Find where the given text appears and provide that cell's center as [x, y] coordinate. 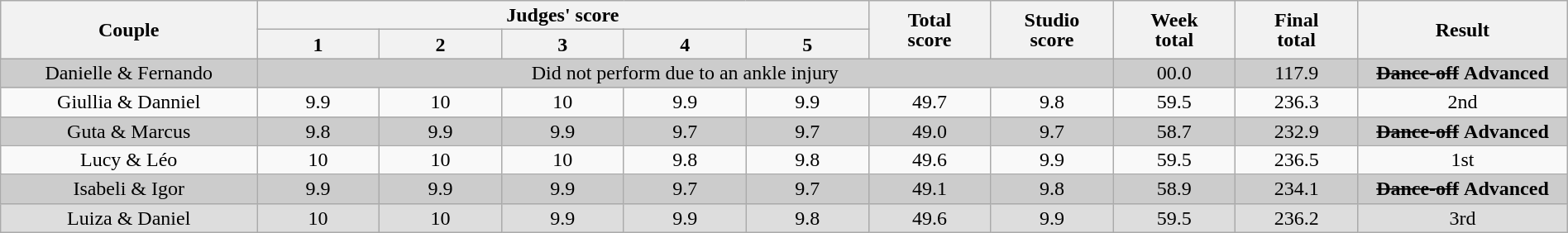
Giullia & Danniel [129, 102]
Did not perform due to an ankle injury [685, 73]
5 [807, 45]
58.7 [1174, 131]
3rd [1463, 218]
Result [1463, 30]
Danielle & Fernando [129, 73]
3 [562, 45]
236.3 [1297, 102]
4 [685, 45]
232.9 [1297, 131]
117.9 [1297, 73]
Guta & Marcus [129, 131]
49.7 [930, 102]
234.1 [1297, 188]
236.5 [1297, 160]
58.9 [1174, 188]
2nd [1463, 102]
49.0 [930, 131]
Luiza & Daniel [129, 218]
2 [441, 45]
Lucy & Léo [129, 160]
Couple [129, 30]
Judges' score [562, 15]
1 [318, 45]
236.2 [1297, 218]
Weektotal [1174, 30]
Studioscore [1052, 30]
Finaltotal [1297, 30]
1st [1463, 160]
00.0 [1174, 73]
Totalscore [930, 30]
49.1 [930, 188]
Isabeli & Igor [129, 188]
